Locate the cell with the specified text and output its (x, y) center coordinate. 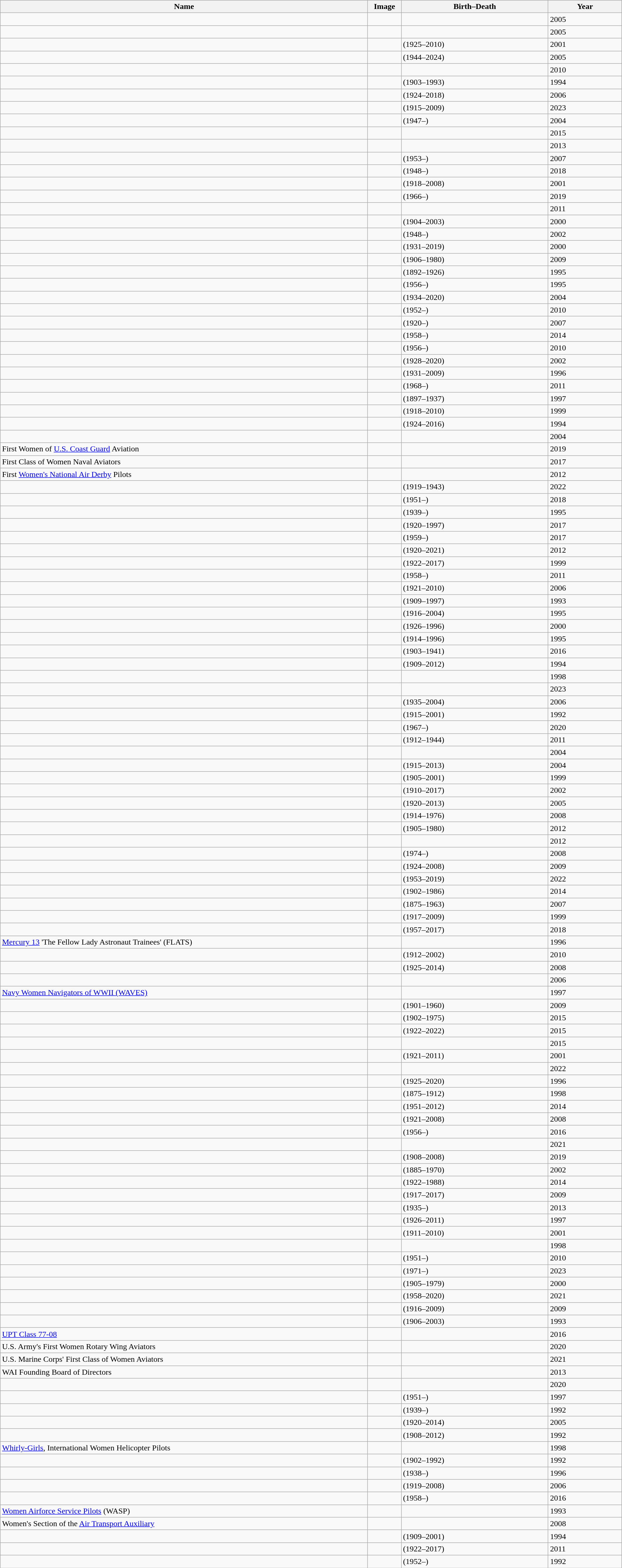
Mercury 13 'The Fellow Lady Astronaut Trainees' (FLATS) (184, 942)
Year (585, 7)
(1931–2019) (475, 247)
(1908–2012) (475, 1435)
(1905–1979) (475, 1283)
(1947–) (475, 120)
(1909–2001) (475, 1536)
(1925–2014) (475, 968)
Image (385, 7)
WAI Founding Board of Directors (184, 1372)
(1912–1944) (475, 740)
(1931–2009) (475, 373)
(1920–1997) (475, 525)
(1905–2001) (475, 778)
(1910–2017) (475, 790)
(1885–1970) (475, 1169)
(1905–1980) (475, 828)
(1924–2016) (475, 424)
(1967–) (475, 727)
First Class of Women Naval Aviators (184, 462)
(1925–2020) (475, 1081)
(1925–2010) (475, 45)
(1914–1996) (475, 639)
(1917–2009) (475, 917)
(1921–2011) (475, 1056)
(1968–) (475, 386)
(1875–1963) (475, 904)
(1966–) (475, 196)
Women Airforce Service Pilots (WASP) (184, 1511)
(1902–1986) (475, 891)
(1935–2004) (475, 702)
(1920–2013) (475, 803)
(1911–2010) (475, 1233)
(1908–2008) (475, 1157)
(1951–2012) (475, 1106)
Navy Women Navigators of WWII (WAVES) (184, 993)
(1920–2014) (475, 1423)
(1919–1943) (475, 487)
(1914–1976) (475, 816)
(1918–2008) (475, 184)
UPT Class 77-08 (184, 1334)
(1920–) (475, 323)
Birth–Death (475, 7)
(1917–2017) (475, 1195)
(1903–1941) (475, 651)
(1944–2024) (475, 57)
(1934–2020) (475, 297)
(1971–) (475, 1271)
(1916–2004) (475, 613)
(1926–1996) (475, 626)
Name (184, 7)
(1915–2001) (475, 714)
(1974–) (475, 854)
Whirly-Girls, International Women Helicopter Pilots (184, 1448)
(1902–1992) (475, 1460)
(1875–1912) (475, 1094)
(1935–) (475, 1208)
(1909–2012) (475, 664)
(1915–2009) (475, 108)
(1897–1937) (475, 399)
(1904–2003) (475, 222)
(1928–2020) (475, 360)
(1909–1997) (475, 601)
Women's Section of the Air Transport Auxiliary (184, 1523)
U.S. Marine Corps' First Class of Women Aviators (184, 1359)
(1953–) (475, 158)
(1922–1988) (475, 1182)
(1959–) (475, 537)
(1922–2022) (475, 1031)
(1924–2008) (475, 866)
(1919–2008) (475, 1486)
First Women of U.S. Coast Guard Aviation (184, 449)
(1924–2018) (475, 95)
(1921–2008) (475, 1119)
(1926–2011) (475, 1220)
(1921–2010) (475, 588)
(1902–1975) (475, 1018)
(1958–2020) (475, 1296)
(1906–2003) (475, 1321)
(1953–2019) (475, 879)
(1920–2021) (475, 550)
(1918–2010) (475, 411)
First Women's National Air Derby Pilots (184, 474)
(1912–2002) (475, 955)
(1901–1960) (475, 1005)
(1938–) (475, 1473)
U.S. Army's First Women Rotary Wing Aviators (184, 1346)
(1916–2009) (475, 1309)
(1957–2017) (475, 929)
(1915–2013) (475, 765)
(1906–1980) (475, 259)
(1903–1993) (475, 82)
(1892–1926) (475, 272)
